Determine the [X, Y] coordinate at the center of the cell enclosing the given text.  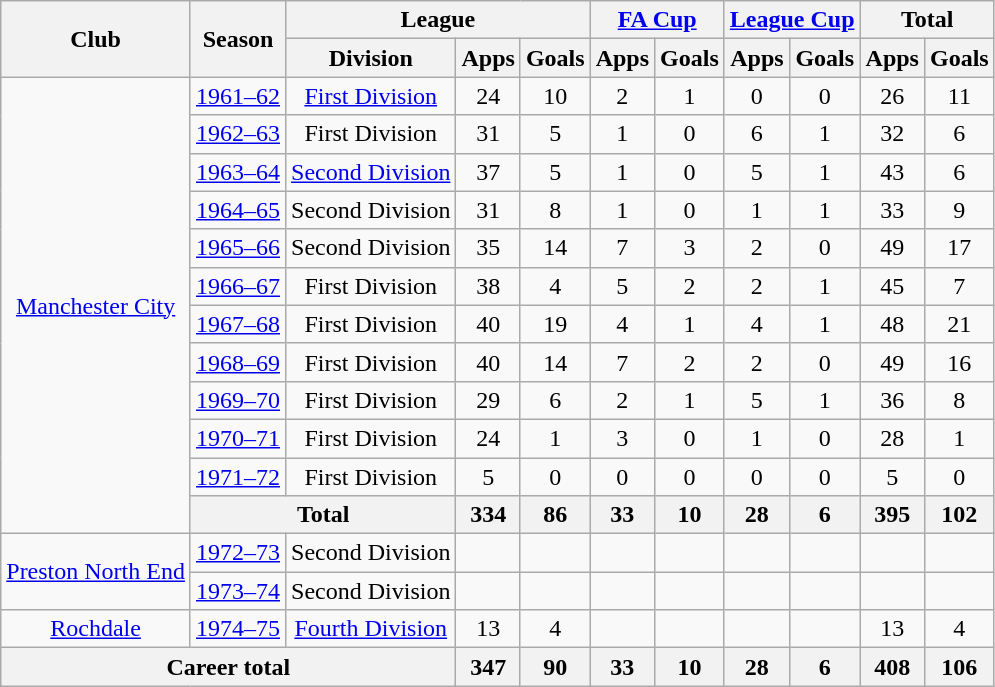
League Cup [792, 20]
19 [555, 324]
48 [892, 324]
Season [238, 39]
1973–74 [238, 591]
11 [959, 96]
43 [892, 172]
86 [555, 515]
1966–67 [238, 286]
1971–72 [238, 477]
Club [96, 39]
9 [959, 210]
102 [959, 515]
334 [488, 515]
21 [959, 324]
1967–68 [238, 324]
Preston North End [96, 572]
37 [488, 172]
32 [892, 134]
38 [488, 286]
1963–64 [238, 172]
Division [371, 58]
1968–69 [238, 362]
395 [892, 515]
Rochdale [96, 629]
106 [959, 667]
1969–70 [238, 400]
Fourth Division [371, 629]
League [438, 20]
90 [555, 667]
1972–73 [238, 553]
16 [959, 362]
29 [488, 400]
45 [892, 286]
FA Cup [657, 20]
35 [488, 248]
1962–63 [238, 134]
Manchester City [96, 306]
1974–75 [238, 629]
1965–66 [238, 248]
1970–71 [238, 438]
Career total [228, 667]
1961–62 [238, 96]
347 [488, 667]
1964–65 [238, 210]
17 [959, 248]
26 [892, 96]
36 [892, 400]
408 [892, 667]
